For the text-containing cell, return its midpoint in (x, y) coordinate format. 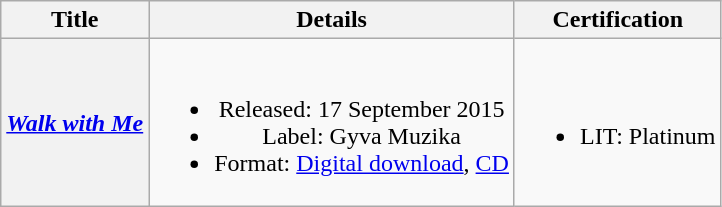
Walk with Me (75, 122)
Certification (618, 20)
Details (332, 20)
Released: 17 September 2015Label: Gyva MuzikaFormat: Digital download, CD (332, 122)
LIT: Platinum (618, 122)
Title (75, 20)
